Search for the cell housing the specified text and yield its [x, y] center coordinate. 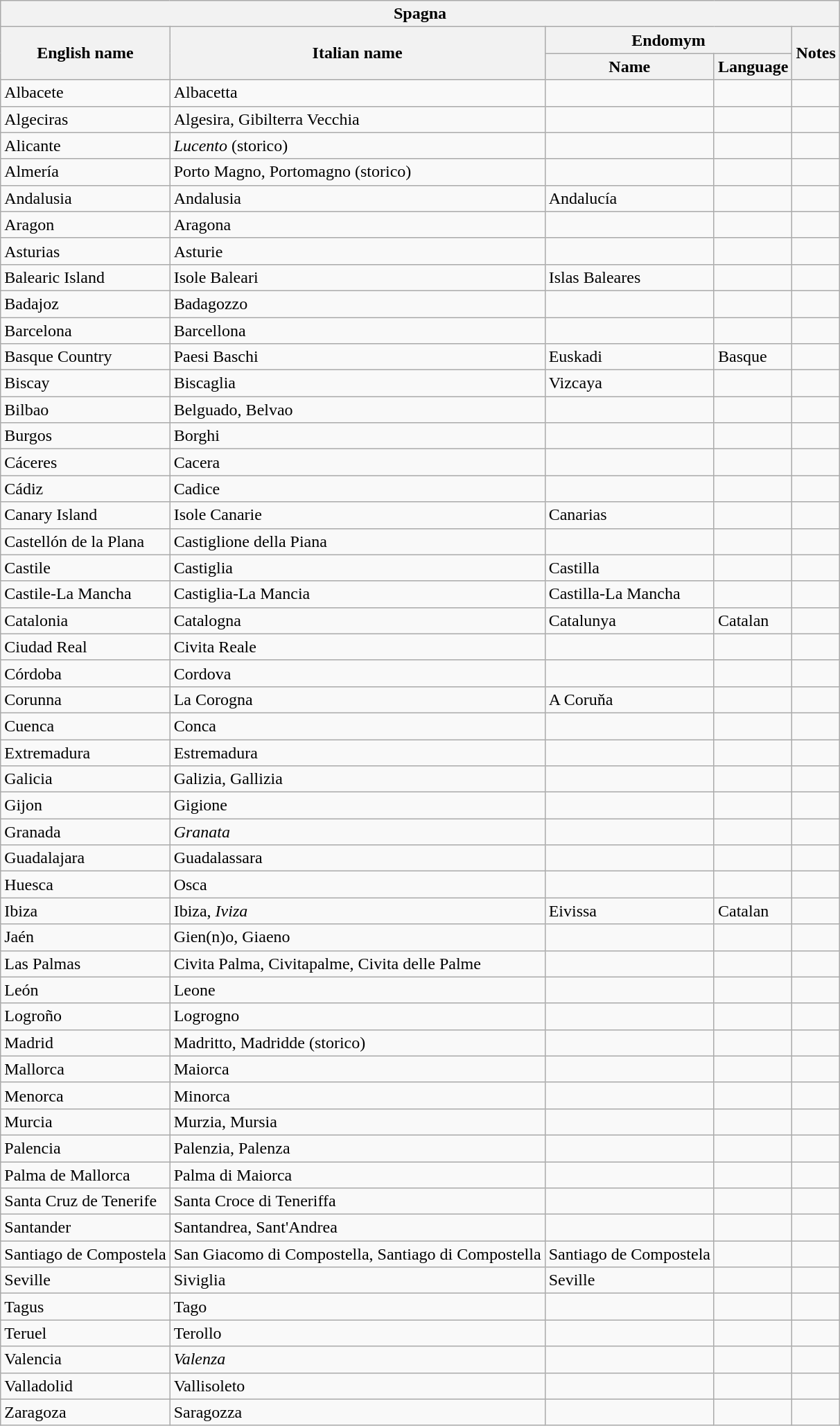
Palma de Mallorca [85, 1175]
Palenzia, Palenza [358, 1148]
Isole Baleari [358, 277]
Catalogna [358, 620]
Vallisoleto [358, 1386]
Santandrea, Sant'Andrea [358, 1228]
Civita Palma, Civitapalme, Civita delle Palme [358, 964]
Guadalassara [358, 858]
Conca [358, 726]
Menorca [85, 1095]
Logroño [85, 1016]
Galizia, Gallizia [358, 779]
Almería [85, 172]
Galicia [85, 779]
Valenza [358, 1359]
Canary Island [85, 515]
Albacete [85, 93]
Barcellona [358, 331]
Asturias [85, 251]
Mallorca [85, 1069]
Gien(n)o, Giaeno [358, 937]
Algeciras [85, 119]
Aragona [358, 225]
Siviglia [358, 1280]
Santa Croce di Teneriffa [358, 1201]
Civita Reale [358, 647]
Saragozza [358, 1412]
Cordova [358, 673]
Córdoba [85, 673]
Castiglione della Piana [358, 541]
Santa Cruz de Tenerife [85, 1201]
Huesca [85, 885]
Italian name [358, 53]
Cuenca [85, 726]
Murcia [85, 1122]
Valencia [85, 1359]
Castiglia [358, 568]
Ibiza [85, 911]
Valladolid [85, 1386]
Castile [85, 568]
Gigione [358, 806]
Estremadura [358, 752]
Murzia, Mursia [358, 1122]
Barcelona [85, 331]
Cadice [358, 489]
Paesi Baschi [358, 357]
Endomym [668, 40]
Palma di Maiorca [358, 1175]
Isole Canarie [358, 515]
Cáceres [85, 462]
Burgos [85, 436]
Balearic Island [85, 277]
Granada [85, 832]
Guadalajara [85, 858]
Osca [358, 885]
Aragon [85, 225]
Las Palmas [85, 964]
Castile-La Mancha [85, 594]
Language [753, 67]
English name [85, 53]
Corunna [85, 699]
Madritto, Madridde (storico) [358, 1043]
Cacera [358, 462]
Palencia [85, 1148]
Spagna [420, 14]
Santander [85, 1228]
Badagozzo [358, 304]
Alicante [85, 146]
Borghi [358, 436]
Tago [358, 1307]
Vizcaya [629, 383]
Lucento (storico) [358, 146]
Castilla-La Mancha [629, 594]
Name [629, 67]
Cádiz [85, 489]
Asturie [358, 251]
Ciudad Real [85, 647]
Granata [358, 832]
Ibiza, Iviza [358, 911]
Tagus [85, 1307]
Minorca [358, 1095]
Castilla [629, 568]
Catalunya [629, 620]
Notes [816, 53]
Biscaglia [358, 383]
Extremadura [85, 752]
Euskadi [629, 357]
León [85, 990]
Porto Magno, Portomagno (storico) [358, 172]
Castellón de la Plana [85, 541]
Jaén [85, 937]
San Giacomo di Compostella, Santiago di Compostella [358, 1254]
Albacetta [358, 93]
A Coruňa [629, 699]
Eivissa [629, 911]
Biscay [85, 383]
Madrid [85, 1043]
Canarias [629, 515]
Terollo [358, 1333]
Belguado, Belvao [358, 410]
Basque [753, 357]
Logrogno [358, 1016]
Maiorca [358, 1069]
Andalucía [629, 198]
Leone [358, 990]
Badajoz [85, 304]
Islas Baleares [629, 277]
Gijon [85, 806]
Bilbao [85, 410]
Catalonia [85, 620]
La Corogna [358, 699]
Algesira, Gibilterra Vecchia [358, 119]
Zaragoza [85, 1412]
Castiglia-La Mancia [358, 594]
Teruel [85, 1333]
Basque Country [85, 357]
